Return [x, y] of the center of cell containing provided text 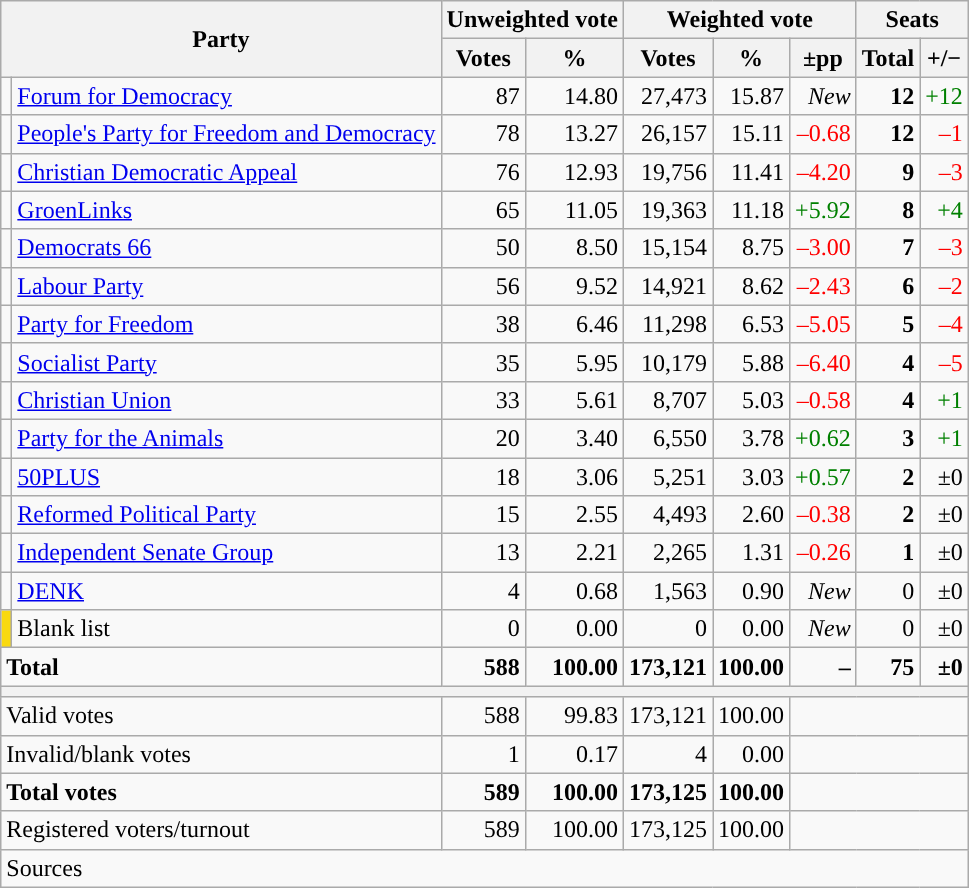
19,756 [668, 172]
0.17 [574, 754]
1,563 [668, 591]
Party [221, 39]
11.41 [752, 172]
11.18 [752, 210]
3 [888, 438]
6 [888, 286]
14.80 [574, 96]
15.11 [752, 134]
Registered voters/turnout [221, 830]
99.83 [574, 716]
15 [483, 515]
10,179 [668, 362]
+5.92 [824, 210]
2,265 [668, 553]
0.68 [574, 591]
20 [483, 438]
3.03 [752, 477]
6.46 [574, 324]
Party for the Animals [226, 438]
+/− [944, 58]
4,493 [668, 515]
0.90 [752, 591]
3.06 [574, 477]
26,157 [668, 134]
Sources [485, 868]
76 [483, 172]
14,921 [668, 286]
–4 [944, 324]
Labour Party [226, 286]
65 [483, 210]
–1 [944, 134]
8 [888, 210]
Seats [912, 20]
11.05 [574, 210]
15,154 [668, 248]
±pp [824, 58]
78 [483, 134]
Total votes [221, 792]
18 [483, 477]
5 [888, 324]
+0.62 [824, 438]
–2 [944, 286]
8,707 [668, 400]
–5 [944, 362]
6.53 [752, 324]
2.60 [752, 515]
9 [888, 172]
13 [483, 553]
Christian Union [226, 400]
8.50 [574, 248]
– [824, 667]
35 [483, 362]
Unweighted vote [532, 20]
5.61 [574, 400]
–0.38 [824, 515]
Forum for Democracy [226, 96]
+0.57 [824, 477]
50 [483, 248]
87 [483, 96]
–0.26 [824, 553]
DENK [226, 591]
15.87 [752, 96]
5.03 [752, 400]
2.21 [574, 553]
38 [483, 324]
56 [483, 286]
50PLUS [226, 477]
Blank list [226, 629]
–4.20 [824, 172]
19,363 [668, 210]
5.95 [574, 362]
Independent Senate Group [226, 553]
75 [888, 667]
8.75 [752, 248]
–0.68 [824, 134]
+4 [944, 210]
Party for Freedom [226, 324]
Socialist Party [226, 362]
2.55 [574, 515]
11,298 [668, 324]
27,473 [668, 96]
Weighted vote [740, 20]
5,251 [668, 477]
–5.05 [824, 324]
3.40 [574, 438]
GroenLinks [226, 210]
33 [483, 400]
Invalid/blank votes [221, 754]
Christian Democratic Appeal [226, 172]
9.52 [574, 286]
Valid votes [221, 716]
–6.40 [824, 362]
7 [888, 248]
8.62 [752, 286]
–2.43 [824, 286]
6,550 [668, 438]
13.27 [574, 134]
–0.58 [824, 400]
1.31 [752, 553]
3.78 [752, 438]
5.88 [752, 362]
+12 [944, 96]
People's Party for Freedom and Democracy [226, 134]
Democrats 66 [226, 248]
–3.00 [824, 248]
Reformed Political Party [226, 515]
12.93 [574, 172]
